Return (X, Y) of the center of cell containing provided text 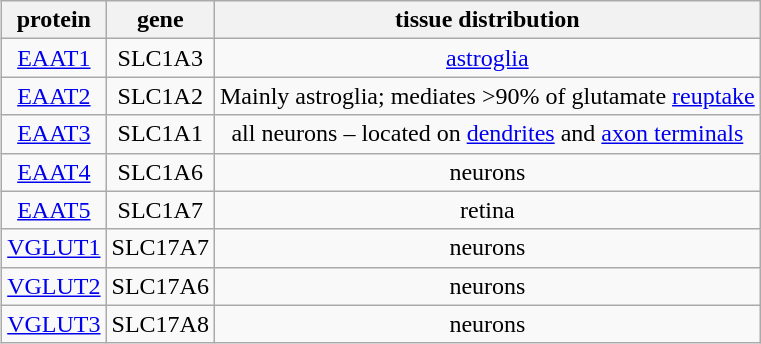
EAAT3 (54, 134)
SLC1A2 (160, 96)
tissue distribution (487, 20)
Mainly astroglia; mediates >90% of glutamate reuptake (487, 96)
SLC17A6 (160, 286)
astroglia (487, 58)
EAAT2 (54, 96)
SLC1A7 (160, 210)
protein (54, 20)
SLC17A7 (160, 248)
retina (487, 210)
SLC17A8 (160, 324)
VGLUT1 (54, 248)
VGLUT2 (54, 286)
gene (160, 20)
EAAT4 (54, 172)
EAAT5 (54, 210)
SLC1A3 (160, 58)
VGLUT3 (54, 324)
EAAT1 (54, 58)
SLC1A6 (160, 172)
SLC1A1 (160, 134)
all neurons – located on dendrites and axon terminals (487, 134)
